From the cell containing the given text, extract its center point as (x, y) coordinate. 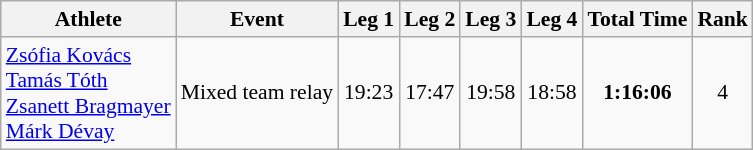
Leg 2 (430, 19)
19:58 (490, 93)
1:16:06 (637, 93)
Mixed team relay (257, 93)
Total Time (637, 19)
Rank (722, 19)
18:58 (552, 93)
Leg 1 (368, 19)
4 (722, 93)
Zsófia KovácsTamás TóthZsanett BragmayerMárk Dévay (88, 93)
19:23 (368, 93)
17:47 (430, 93)
Leg 4 (552, 19)
Athlete (88, 19)
Event (257, 19)
Leg 3 (490, 19)
